Find where the given text appears and provide that cell's center as (x, y) coordinate. 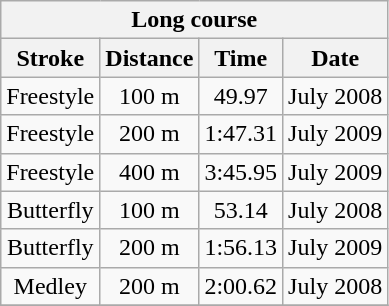
Long course (194, 20)
400 m (150, 172)
49.97 (241, 96)
1:56.13 (241, 248)
Distance (150, 58)
2:00.62 (241, 286)
Medley (50, 286)
Date (336, 58)
1:47.31 (241, 134)
53.14 (241, 210)
3:45.95 (241, 172)
Time (241, 58)
Stroke (50, 58)
